From the cell containing the given text, extract its center point as (x, y) coordinate. 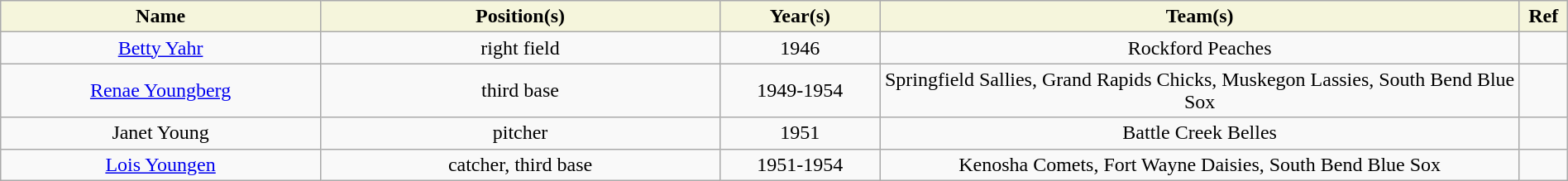
Year(s) (801, 17)
right field (519, 48)
Betty Yahr (160, 48)
Springfield Sallies, Grand Rapids Chicks, Muskegon Lassies, South Bend Blue Sox (1199, 91)
catcher, third base (519, 164)
Kenosha Comets, Fort Wayne Daisies, South Bend Blue Sox (1199, 164)
1951 (801, 133)
Lois Youngen (160, 164)
Rockford Peaches (1199, 48)
1949-1954 (801, 91)
Janet Young (160, 133)
third base (519, 91)
pitcher (519, 133)
1946 (801, 48)
Team(s) (1199, 17)
1951-1954 (801, 164)
Name (160, 17)
Battle Creek Belles (1199, 133)
Ref (1543, 17)
Renae Youngberg (160, 91)
Position(s) (519, 17)
